Find where the given text appears and provide that cell's center as [x, y] coordinate. 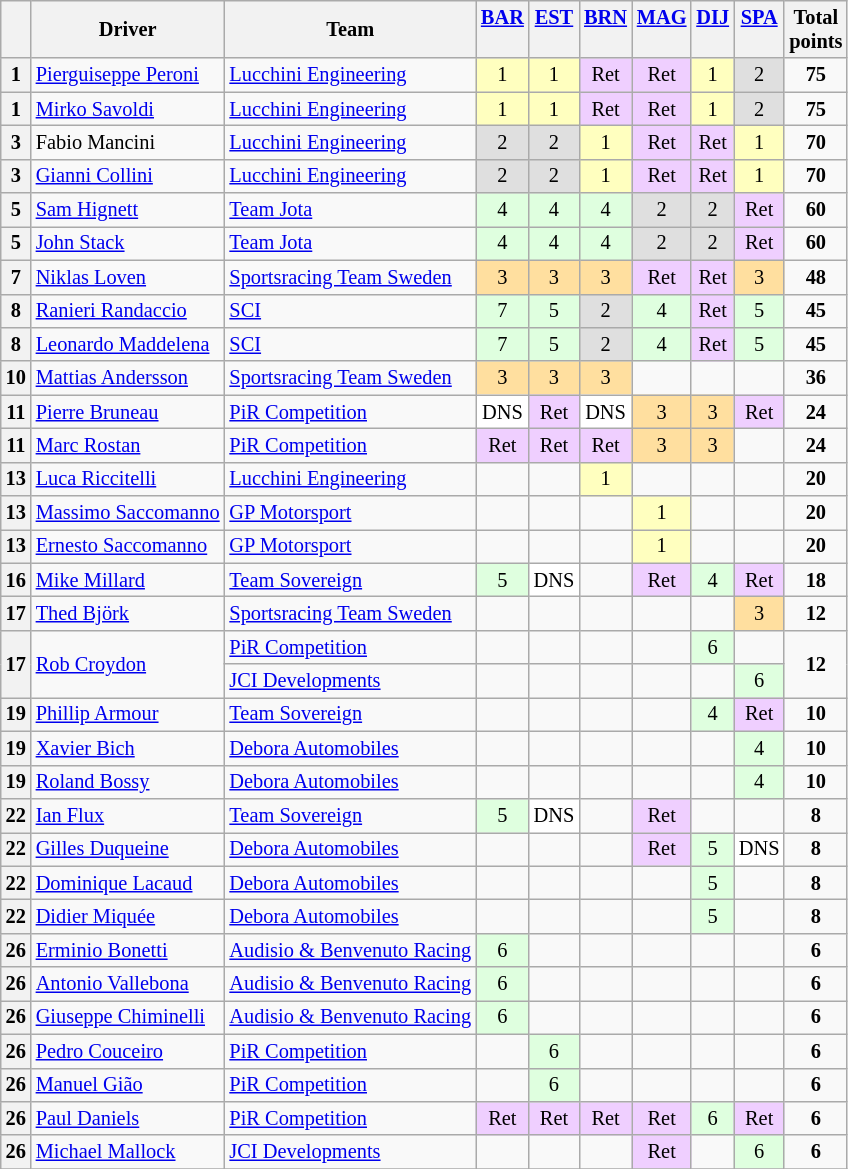
18 [816, 580]
Roland Bossy [128, 782]
Dominique Lacaud [128, 883]
Paul Daniels [128, 1118]
16 [16, 580]
BRN [606, 29]
Thed Björk [128, 613]
36 [816, 378]
Erminio Bonetti [128, 950]
Leonardo Maddelena [128, 344]
Sam Hignett [128, 210]
Mirko Savoldi [128, 109]
Pedro Couceiro [128, 1051]
Michael Mallock [128, 1152]
Luca Riccitelli [128, 479]
MAG [662, 29]
EST [554, 29]
Fabio Mancini [128, 142]
Mike Millard [128, 580]
Rob Croydon [128, 664]
Didier Miquée [128, 916]
Mattias Andersson [128, 378]
SPA [759, 29]
Massimo Saccomanno [128, 513]
Gianni Collini [128, 176]
DIJ [712, 29]
Driver [128, 29]
John Stack [128, 243]
Xavier Bich [128, 748]
Team [351, 29]
Gilles Duqueine [128, 849]
Pierguiseppe Peroni [128, 75]
Ernesto Saccomanno [128, 546]
48 [816, 277]
Pierre Bruneau [128, 412]
Manuel Gião [128, 1085]
BAR [502, 29]
Niklas Loven [128, 277]
Totalpoints [816, 29]
Antonio Vallebona [128, 984]
Phillip Armour [128, 714]
Ranieri Randaccio [128, 311]
Ian Flux [128, 815]
Marc Rostan [128, 445]
Giuseppe Chiminelli [128, 1017]
